Return the [x, y] coordinate for the center point of the cell that contains the specified text.  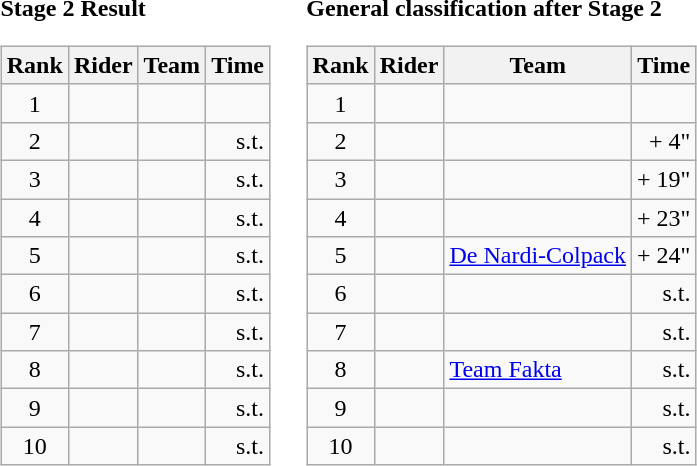
+ 19" [664, 179]
+ 24" [664, 256]
De Nardi-Colpack [538, 256]
+ 23" [664, 217]
+ 4" [664, 141]
Team Fakta [538, 370]
